Return [X, Y] of the center of cell containing provided text 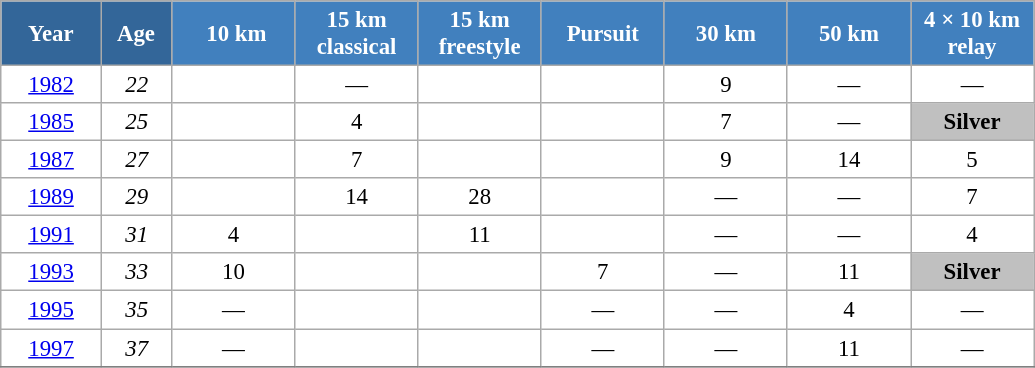
50 km [848, 34]
1987 [52, 160]
4 × 10 km relay [972, 34]
22 [136, 85]
1997 [52, 348]
Year [52, 34]
35 [136, 310]
30 km [726, 34]
29 [136, 197]
1989 [52, 197]
31 [136, 235]
37 [136, 348]
15 km classical [356, 34]
33 [136, 273]
1995 [52, 310]
1993 [52, 273]
1991 [52, 235]
1982 [52, 85]
10 km [234, 34]
1985 [52, 122]
10 [234, 273]
27 [136, 160]
28 [480, 197]
25 [136, 122]
15 km freestyle [480, 34]
Age [136, 34]
5 [972, 160]
Pursuit [602, 34]
